Determine the [X, Y] coordinate at the center of the cell enclosing the given text.  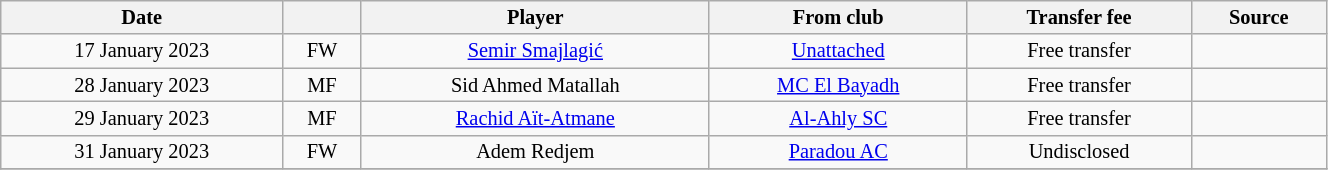
29 January 2023 [142, 118]
Unattached [838, 51]
31 January 2023 [142, 152]
From club [838, 17]
Semir Smajlagić [535, 51]
Date [142, 17]
Adem Redjem [535, 152]
Source [1258, 17]
28 January 2023 [142, 85]
Transfer fee [1079, 17]
17 January 2023 [142, 51]
Paradou AC [838, 152]
Al-Ahly SC [838, 118]
MC El Bayadh [838, 85]
Sid Ahmed Matallah [535, 85]
Undisclosed [1079, 152]
Player [535, 17]
Rachid Aït-Atmane [535, 118]
